Extract the (X, Y) coordinate from the center of the cell holding the provided text.  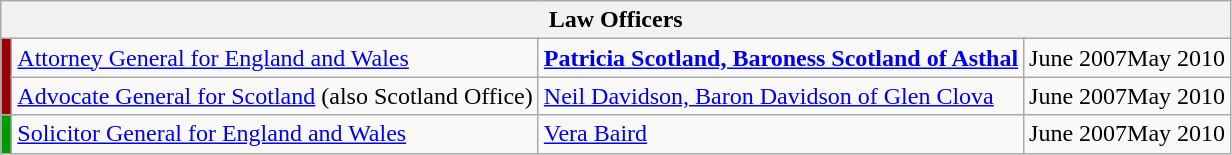
Vera Baird (780, 134)
Patricia Scotland, Baroness Scotland of Asthal (780, 58)
Attorney General for England and Wales (275, 58)
Law Officers (616, 20)
Neil Davidson, Baron Davidson of Glen Clova (780, 96)
Solicitor General for England and Wales (275, 134)
Advocate General for Scotland (also Scotland Office) (275, 96)
